Return the [X, Y] coordinate for the center point of the cell that contains the specified text.  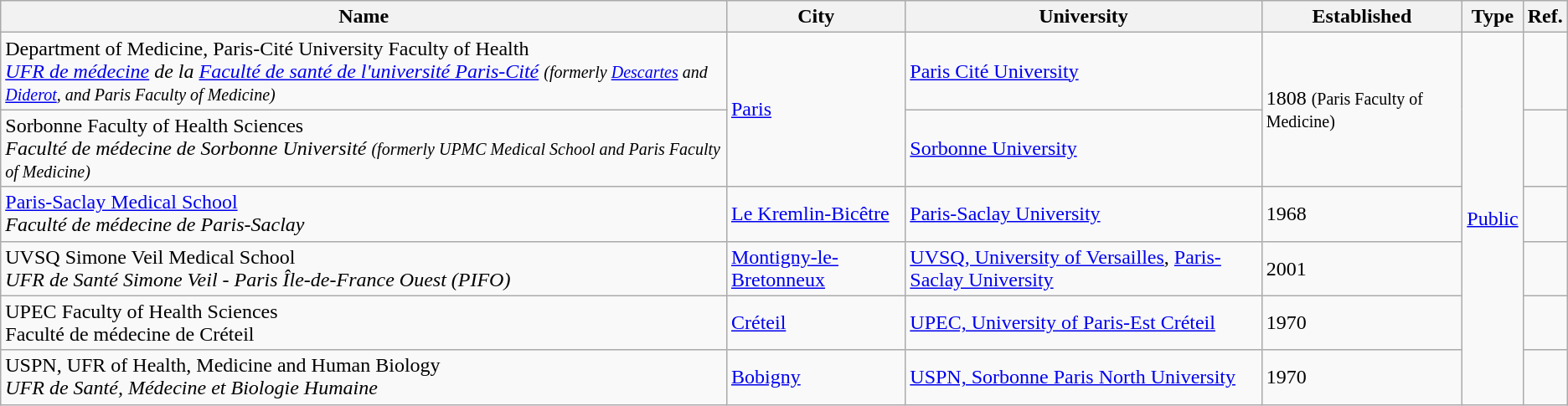
Ref. [1545, 17]
1968 [1362, 214]
Paris [816, 110]
Bobigny [816, 377]
USPN, Sorbonne Paris North University [1084, 377]
UVSQ Simone Veil Medical SchoolUFR de Santé Simone Veil - Paris Île-de-France Ouest (PIFO) [364, 268]
Le Kremlin-Bicêtre [816, 214]
2001 [1362, 268]
Paris Cité University [1084, 71]
Public [1493, 218]
Montigny-le-Bretonneux [816, 268]
Type [1493, 17]
Name [364, 17]
Sorbonne University [1084, 148]
Paris-Saclay University [1084, 214]
Sorbonne Faculty of Health SciencesFaculté de médecine de Sorbonne Université (formerly UPMC Medical School and Paris Faculty of Medicine) [364, 148]
Paris-Saclay Medical SchoolFaculté de médecine de Paris-Saclay [364, 214]
City [816, 17]
UPEC, University of Paris-Est Créteil [1084, 323]
Established [1362, 17]
1808 (Paris Faculty of Medicine) [1362, 110]
UVSQ, University of Versailles, Paris-Saclay University [1084, 268]
USPN, UFR of Health, Medicine and Human BiologyUFR de Santé, Médecine et Biologie Humaine [364, 377]
UPEC Faculty of Health SciencesFaculté de médecine de Créteil [364, 323]
Créteil [816, 323]
University [1084, 17]
